Output the [x, y] coordinate of the center of the cell containing the given text.  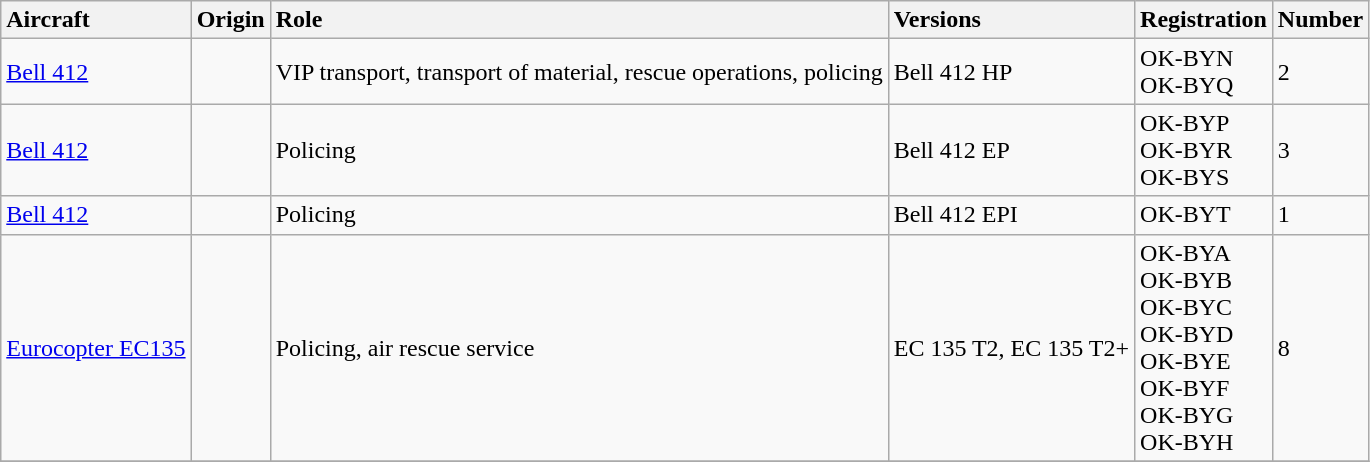
Aircraft [96, 20]
OK-BYT [1204, 215]
Origin [230, 20]
OK-BYNOK-BYQ [1204, 72]
Versions [1011, 20]
EC 135 T2, EC 135 T2+ [1011, 348]
8 [1320, 348]
Bell 412 HP [1011, 72]
Role [579, 20]
Number [1320, 20]
3 [1320, 150]
VIP transport, transport of material, rescue operations, policing [579, 72]
Registration [1204, 20]
Bell 412 EP [1011, 150]
Bell 412 EPI [1011, 215]
2 [1320, 72]
OK-BYPOK-BYROK-BYS [1204, 150]
Eurocopter EC135 [96, 348]
OK-BYAOK-BYBOK-BYCOK-BYDOK-BYEOK-BYFOK-BYGOK-BYH [1204, 348]
1 [1320, 215]
Policing, air rescue service [579, 348]
